Identify which cell holds the provided text, then report its (X, Y) central coordinate. 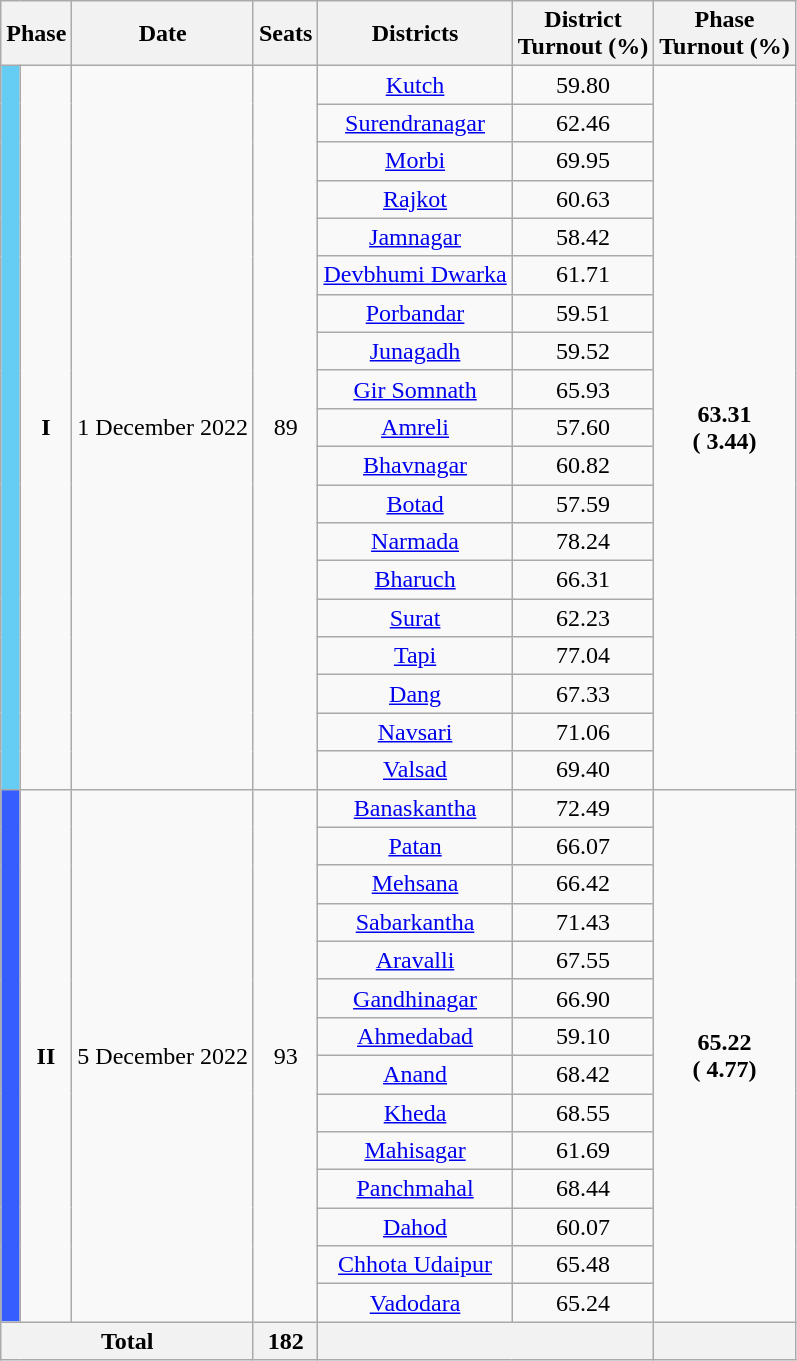
58.42 (583, 237)
65.48 (583, 1265)
66.42 (583, 884)
Porbandar (415, 313)
60.63 (583, 199)
65.22 ( 4.77) (725, 1056)
Bharuch (415, 580)
Total (128, 1341)
Kutch (415, 85)
Chhota Udaipur (415, 1265)
65.24 (583, 1303)
Panchmahal (415, 1189)
II (46, 1056)
Mehsana (415, 884)
68.42 (583, 1074)
Mahisagar (415, 1151)
Phase Turnout (%) (725, 34)
Phase (36, 34)
59.10 (583, 1036)
Bhavnagar (415, 465)
Banaskantha (415, 808)
Patan (415, 846)
71.06 (583, 732)
66.31 (583, 580)
Surat (415, 618)
59.51 (583, 313)
Dang (415, 694)
Tapi (415, 656)
Date (163, 34)
Vadodara (415, 1303)
Aravalli (415, 960)
I (46, 428)
Anand (415, 1074)
71.43 (583, 922)
78.24 (583, 542)
Dahod (415, 1227)
60.82 (583, 465)
67.55 (583, 960)
93 (285, 1056)
65.93 (583, 389)
Districts (415, 34)
Rajkot (415, 199)
Valsad (415, 770)
66.90 (583, 998)
Gandhinagar (415, 998)
Narmada (415, 542)
59.80 (583, 85)
66.07 (583, 846)
Kheda (415, 1113)
57.60 (583, 427)
Botad (415, 503)
Morbi (415, 161)
67.33 (583, 694)
Devbhumi Dwarka (415, 275)
1 December 2022 (163, 428)
Amreli (415, 427)
Gir Somnath (415, 389)
Seats (285, 34)
61.71 (583, 275)
68.44 (583, 1189)
Jamnagar (415, 237)
61.69 (583, 1151)
Sabarkantha (415, 922)
59.52 (583, 351)
182 (285, 1341)
Junagadh (415, 351)
57.59 (583, 503)
63.31 ( 3.44) (725, 428)
77.04 (583, 656)
69.95 (583, 161)
89 (285, 428)
68.55 (583, 1113)
60.07 (583, 1227)
62.23 (583, 618)
Ahmedabad (415, 1036)
72.49 (583, 808)
62.46 (583, 123)
District Turnout (%) (583, 34)
Surendranagar (415, 123)
5 December 2022 (163, 1056)
Navsari (415, 732)
69.40 (583, 770)
